Find where the given text appears and provide that cell's center as [X, Y] coordinate. 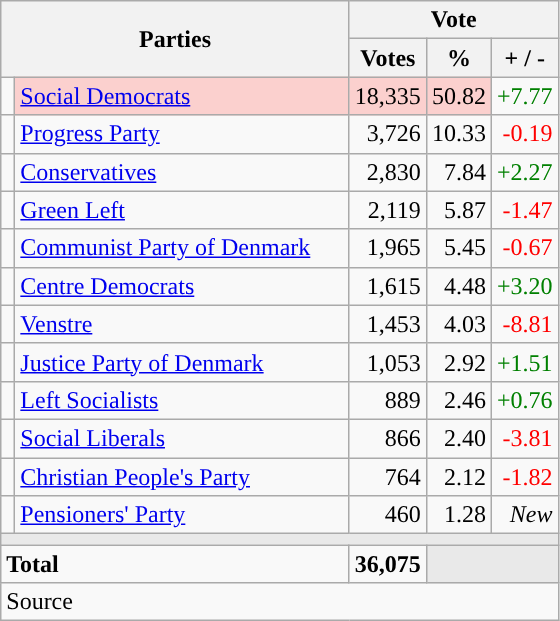
Venstre [182, 324]
Conservatives [182, 172]
2.40 [458, 438]
2.12 [458, 477]
Social Democrats [182, 96]
7.84 [458, 172]
% [458, 58]
3,726 [388, 134]
18,335 [388, 96]
5.45 [458, 248]
4.48 [458, 286]
-3.81 [524, 438]
889 [388, 400]
+7.77 [524, 96]
764 [388, 477]
Pensioners' Party [182, 515]
-1.47 [524, 210]
+ / - [524, 58]
+3.20 [524, 286]
Vote [454, 20]
-8.81 [524, 324]
866 [388, 438]
460 [388, 515]
-0.67 [524, 248]
New [524, 515]
Social Liberals [182, 438]
1,453 [388, 324]
+2.27 [524, 172]
Votes [388, 58]
-1.82 [524, 477]
Green Left [182, 210]
Progress Party [182, 134]
36,075 [388, 564]
Communist Party of Denmark [182, 248]
+1.51 [524, 362]
5.87 [458, 210]
2.46 [458, 400]
Left Socialists [182, 400]
+0.76 [524, 400]
1,615 [388, 286]
50.82 [458, 96]
2,119 [388, 210]
1,965 [388, 248]
2,830 [388, 172]
2.92 [458, 362]
1,053 [388, 362]
Total [176, 564]
4.03 [458, 324]
Christian People's Party [182, 477]
-0.19 [524, 134]
10.33 [458, 134]
1.28 [458, 515]
Justice Party of Denmark [182, 362]
Centre Democrats [182, 286]
Parties [176, 39]
Source [280, 602]
